Detect which cell encompasses the target text, then output its [x, y] center coordinate. 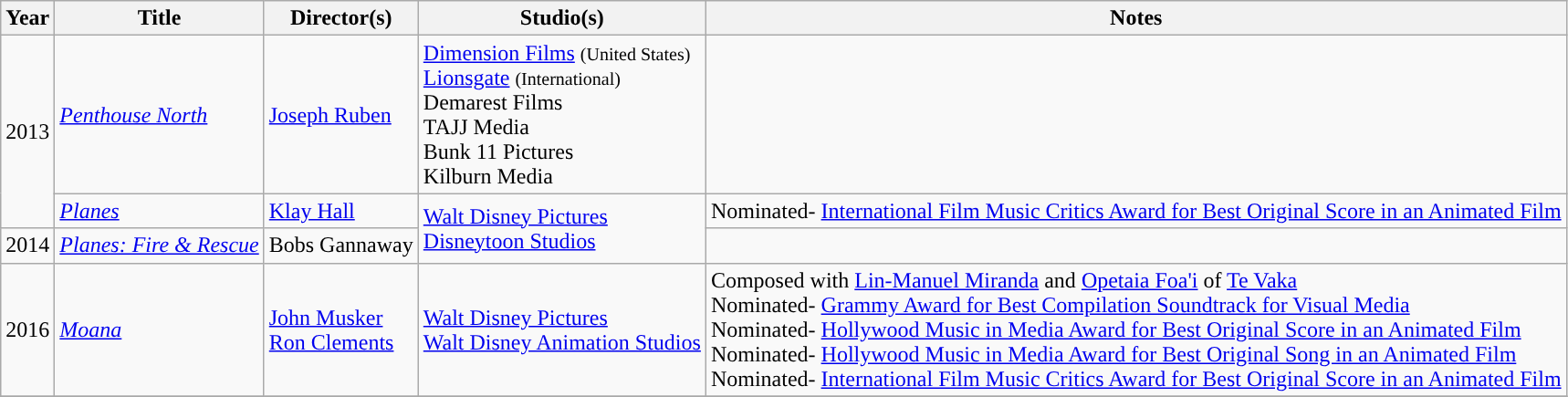
Title [159, 18]
Notes [1135, 18]
2013 [27, 131]
Moana [159, 329]
Bobs Gannaway [341, 246]
Walt Disney PicturesDisneytoon Studios [562, 228]
Year [27, 18]
Walt Disney PicturesWalt Disney Animation Studios [562, 329]
Dimension Films (United States)Lionsgate (International)Demarest FilmsTAJJ MediaBunk 11 PicturesKilburn Media [562, 115]
Nominated- International Film Music Critics Award for Best Original Score in an Animated Film [1135, 211]
Planes: Fire & Rescue [159, 246]
2014 [27, 246]
Studio(s) [562, 18]
Penthouse North [159, 115]
Joseph Ruben [341, 115]
2016 [27, 329]
Planes [159, 211]
Director(s) [341, 18]
John MuskerRon Clements [341, 329]
Klay Hall [341, 211]
